Pinpoint the cell where the given text exists, returning its [X, Y] midpoint coordinate. 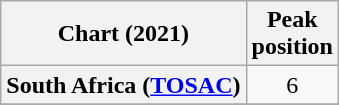
South Africa (TOSAC) [124, 85]
Peakposition [292, 34]
Chart (2021) [124, 34]
6 [292, 85]
